Find where the given text appears and provide that cell's center as [x, y] coordinate. 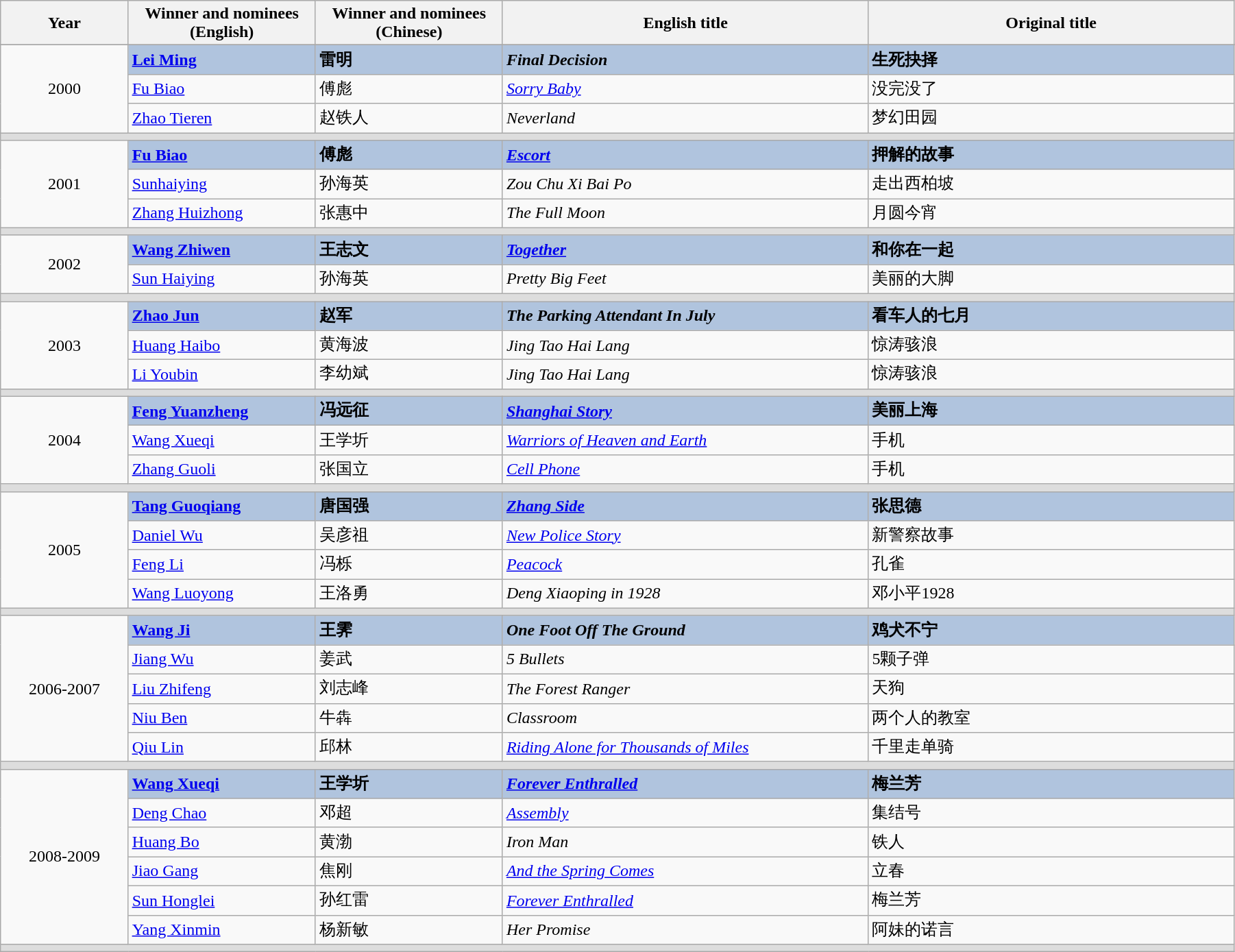
黄渤 [408, 842]
Her Promise [685, 929]
刘志峰 [408, 688]
Daniel Wu [222, 536]
张思德 [1051, 506]
2001 [64, 184]
Peacock [685, 565]
天狗 [1051, 688]
Escort [685, 155]
Feng Li [222, 565]
Wang Ji [222, 631]
The Full Moon [685, 214]
Original title [1051, 23]
Deng Chao [222, 813]
押解的故事 [1051, 155]
雷明 [408, 60]
阿妹的诺言 [1051, 929]
走出西柏坡 [1051, 184]
Assembly [685, 813]
王洛勇 [408, 594]
集结号 [1051, 813]
赵铁人 [408, 118]
Zhang Huizhong [222, 214]
New Police Story [685, 536]
千里走单骑 [1051, 747]
铁人 [1051, 842]
梦幻田园 [1051, 118]
5 Bullets [685, 659]
Warriors of Heaven and Earth [685, 440]
Pretty Big Feet [685, 280]
Deng Xiaoping in 1928 [685, 594]
月圆今宵 [1051, 214]
Wang Luoyong [222, 594]
和你在一起 [1051, 249]
立春 [1051, 872]
Together [685, 249]
Liu Zhifeng [222, 688]
And the Spring Comes [685, 872]
冯远征 [408, 411]
One Foot Off The Ground [685, 631]
邓超 [408, 813]
张国立 [408, 469]
王志文 [408, 249]
牛犇 [408, 718]
赵军 [408, 317]
生死抉择 [1051, 60]
焦刚 [408, 872]
Sunhaiying [222, 184]
Zhao Tieren [222, 118]
The Parking Attendant In July [685, 317]
Zou Chu Xi Bai Po [685, 184]
5颗子弹 [1051, 659]
Classroom [685, 718]
杨新敏 [408, 929]
Yang Xinmin [222, 929]
鸡犬不宁 [1051, 631]
吴彦祖 [408, 536]
孙红雷 [408, 901]
Zhao Jun [222, 317]
Wang Zhiwen [222, 249]
2003 [64, 345]
Sorry Baby [685, 89]
Li Youbin [222, 374]
唐国强 [408, 506]
Shanghai Story [685, 411]
美丽上海 [1051, 411]
Cell Phone [685, 469]
Jiang Wu [222, 659]
Feng Yuanzheng [222, 411]
2004 [64, 440]
Huang Haibo [222, 345]
黄海波 [408, 345]
新警察故事 [1051, 536]
邓小平1928 [1051, 594]
孔雀 [1051, 565]
冯栎 [408, 565]
Winner and nominees(English) [222, 23]
看车人的七月 [1051, 317]
张惠中 [408, 214]
邱林 [408, 747]
Sun Haiying [222, 280]
Final Decision [685, 60]
Zhang Guoli [222, 469]
English title [685, 23]
没完没了 [1051, 89]
两个人的教室 [1051, 718]
Jiao Gang [222, 872]
The Forest Ranger [685, 688]
Niu Ben [222, 718]
2008-2009 [64, 857]
2002 [64, 265]
Zhang Side [685, 506]
Huang Bo [222, 842]
姜武 [408, 659]
Tang Guoqiang [222, 506]
Iron Man [685, 842]
Winner and nominees(Chinese) [408, 23]
Riding Alone for Thousands of Miles [685, 747]
Year [64, 23]
李幼斌 [408, 374]
王霁 [408, 631]
2000 [64, 89]
Qiu Lin [222, 747]
Sun Honglei [222, 901]
Neverland [685, 118]
Lei Ming [222, 60]
美丽的大脚 [1051, 280]
2005 [64, 550]
2006-2007 [64, 688]
